Scan for the cell matching the given text and deliver its [x, y] coordinate at center. 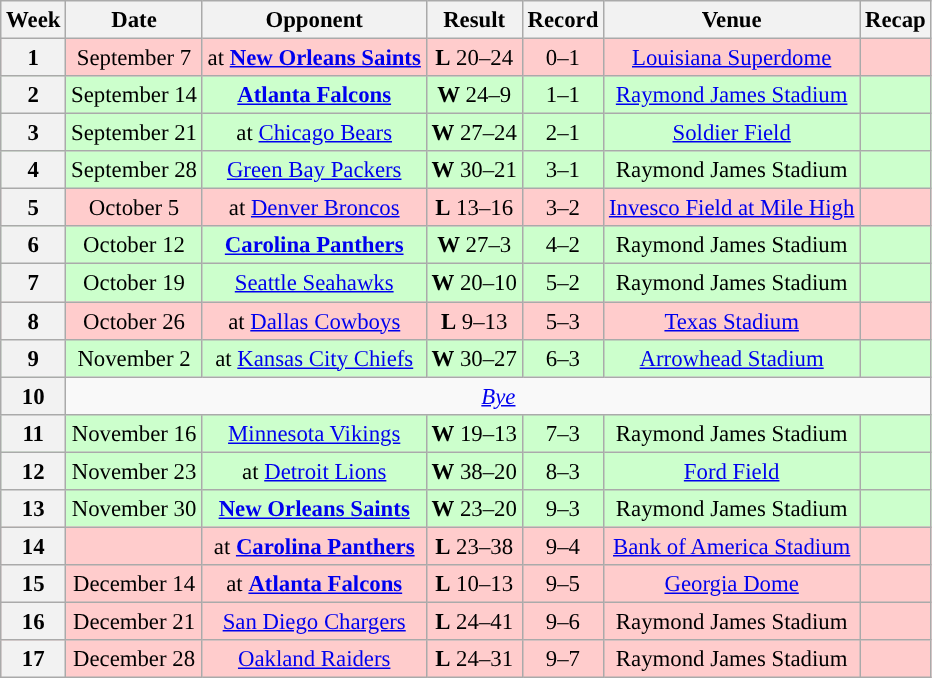
October 5 [134, 208]
15 [34, 584]
11 [34, 433]
1 [34, 58]
Bank of America Stadium [732, 546]
9–5 [562, 584]
14 [34, 546]
L 10–13 [474, 584]
4 [34, 170]
Texas Stadium [732, 321]
September 21 [134, 133]
October 19 [134, 283]
W 30–27 [474, 358]
L 13–16 [474, 208]
0–1 [562, 58]
10 [34, 396]
New Orleans Saints [314, 509]
6–3 [562, 358]
2–1 [562, 133]
Venue [732, 20]
Week [34, 20]
September 14 [134, 95]
W 27–3 [474, 245]
at Dallas Cowboys [314, 321]
at Detroit Lions [314, 471]
Record [562, 20]
9–6 [562, 621]
17 [34, 659]
L 20–24 [474, 58]
Seattle Seahawks [314, 283]
Arrowhead Stadium [732, 358]
4–2 [562, 245]
October 12 [134, 245]
L 24–31 [474, 659]
3 [34, 133]
September 7 [134, 58]
W 19–13 [474, 433]
12 [34, 471]
7–3 [562, 433]
Carolina Panthers [314, 245]
5–3 [562, 321]
at New Orleans Saints [314, 58]
16 [34, 621]
at Atlanta Falcons [314, 584]
5 [34, 208]
at Chicago Bears [314, 133]
2 [34, 95]
at Kansas City Chiefs [314, 358]
September 28 [134, 170]
Minnesota Vikings [314, 433]
December 28 [134, 659]
Opponent [314, 20]
Georgia Dome [732, 584]
at Carolina Panthers [314, 546]
San Diego Chargers [314, 621]
L 24–41 [474, 621]
Green Bay Packers [314, 170]
Oakland Raiders [314, 659]
November 30 [134, 509]
5–2 [562, 283]
W 24–9 [474, 95]
Recap [896, 20]
L 23–38 [474, 546]
at Denver Broncos [314, 208]
October 26 [134, 321]
3–2 [562, 208]
9 [34, 358]
W 27–24 [474, 133]
3–1 [562, 170]
Bye [498, 396]
Soldier Field [732, 133]
W 38–20 [474, 471]
W 20–10 [474, 283]
9–4 [562, 546]
Ford Field [732, 471]
1–1 [562, 95]
Date [134, 20]
W 23–20 [474, 509]
7 [34, 283]
8 [34, 321]
Louisiana Superdome [732, 58]
November 16 [134, 433]
December 14 [134, 584]
8–3 [562, 471]
13 [34, 509]
9–7 [562, 659]
9–3 [562, 509]
Result [474, 20]
6 [34, 245]
Atlanta Falcons [314, 95]
December 21 [134, 621]
November 2 [134, 358]
W 30–21 [474, 170]
Invesco Field at Mile High [732, 208]
November 23 [134, 471]
L 9–13 [474, 321]
